Scan for the cell matching the given text and deliver its [x, y] coordinate at center. 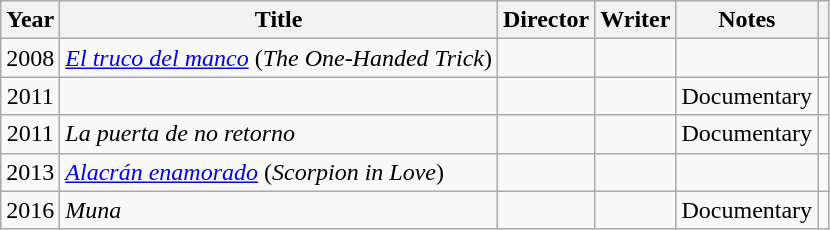
Year [30, 20]
La puerta de no retorno [279, 134]
Notes [747, 20]
2008 [30, 58]
Muna [279, 210]
2016 [30, 210]
El truco del manco (The One-Handed Trick) [279, 58]
Writer [636, 20]
2013 [30, 172]
Title [279, 20]
Director [546, 20]
Alacrán enamorado (Scorpion in Love) [279, 172]
